Return the (x, y) coordinate for the center point of the cell that contains the specified text.  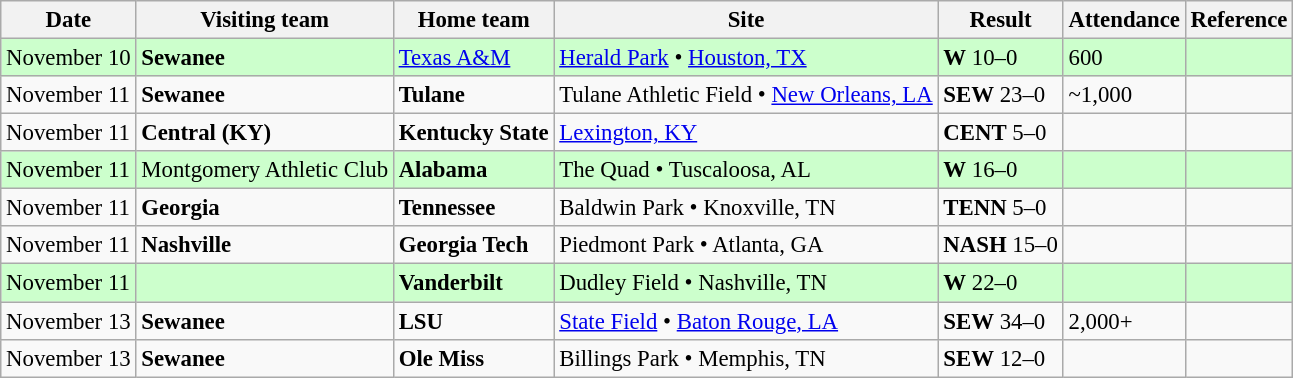
Nashville (264, 245)
~1,000 (1124, 95)
W 22–0 (1000, 283)
LSU (474, 321)
Site (746, 20)
Attendance (1124, 20)
The Quad • Tuscaloosa, AL (746, 170)
Herald Park • Houston, TX (746, 58)
Date (68, 20)
CENT 5–0 (1000, 133)
Piedmont Park • Atlanta, GA (746, 245)
Visiting team (264, 20)
2,000+ (1124, 321)
W 10–0 (1000, 58)
Baldwin Park • Knoxville, TN (746, 208)
SEW 34–0 (1000, 321)
SEW 23–0 (1000, 95)
Georgia Tech (474, 245)
SEW 12–0 (1000, 358)
November 10 (68, 58)
W 16–0 (1000, 170)
Kentucky State (474, 133)
600 (1124, 58)
Lexington, KY (746, 133)
NASH 15–0 (1000, 245)
Texas A&M (474, 58)
Billings Park • Memphis, TN (746, 358)
Ole Miss (474, 358)
Tennessee (474, 208)
Tulane Athletic Field • New Orleans, LA (746, 95)
State Field • Baton Rouge, LA (746, 321)
Result (1000, 20)
Home team (474, 20)
Reference (1239, 20)
Vanderbilt (474, 283)
Dudley Field • Nashville, TN (746, 283)
Central (KY) (264, 133)
Alabama (474, 170)
Montgomery Athletic Club (264, 170)
TENN 5–0 (1000, 208)
Tulane (474, 95)
Georgia (264, 208)
